Identify which cell holds the provided text, then report its [x, y] central coordinate. 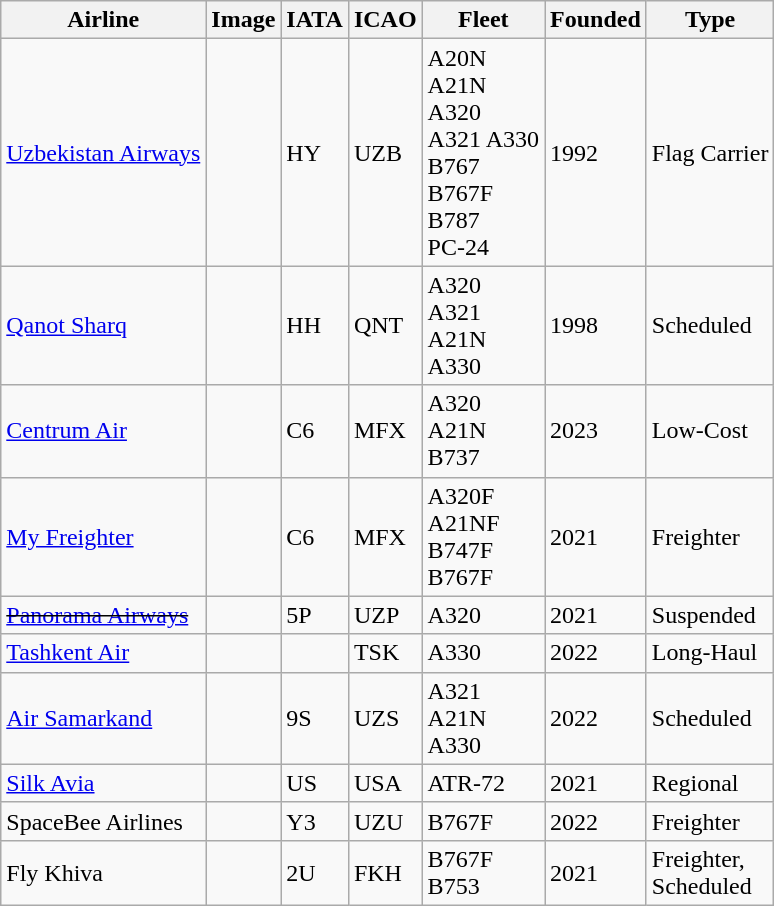
Freighter,Scheduled [710, 872]
UZB [385, 152]
Air Samarkand [104, 718]
Panorama Airways [104, 615]
Long-Haul [710, 653]
Image [244, 20]
B767FB753 [483, 872]
UZS [385, 718]
Low-Cost [710, 431]
Tashkent Air [104, 653]
UZU [385, 821]
Uzbekistan Airways [104, 152]
Type [710, 20]
SpaceBee Airlines [104, 821]
2023 [595, 431]
A330 [483, 653]
QNT [385, 326]
Regional [710, 783]
HY [315, 152]
Silk Avia [104, 783]
2U [315, 872]
US [315, 783]
Flag Carrier [710, 152]
Fly Khiva [104, 872]
A320 [483, 615]
FKH [385, 872]
Suspended [710, 615]
1998 [595, 326]
ICAO [385, 20]
USA [385, 783]
A321A21NA330 [483, 718]
A320A21NB737 [483, 431]
B767F [483, 821]
A320A321A21NA330 [483, 326]
ATR-72 [483, 783]
9S [315, 718]
1992 [595, 152]
IATA [315, 20]
A320FA21NFB747FB767F [483, 536]
Centrum Air [104, 431]
Airline [104, 20]
Qanot Sharq [104, 326]
HH [315, 326]
My Freighter [104, 536]
A20NA21NA320A321 A330B767B767FB787PC-24 [483, 152]
5P [315, 615]
UZP [385, 615]
Y3 [315, 821]
TSK [385, 653]
Fleet [483, 20]
Founded [595, 20]
